Pinpoint the cell where the given text exists, returning its [x, y] midpoint coordinate. 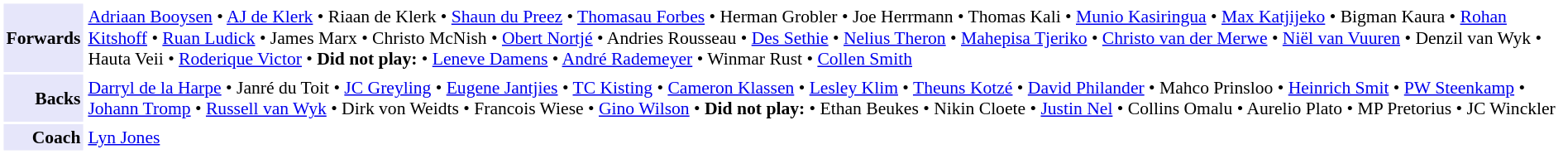
Backs [43, 98]
Forwards [43, 37]
Lyn Jones [825, 137]
Coach [43, 137]
